Scan for the cell matching the given text and deliver its (x, y) coordinate at center. 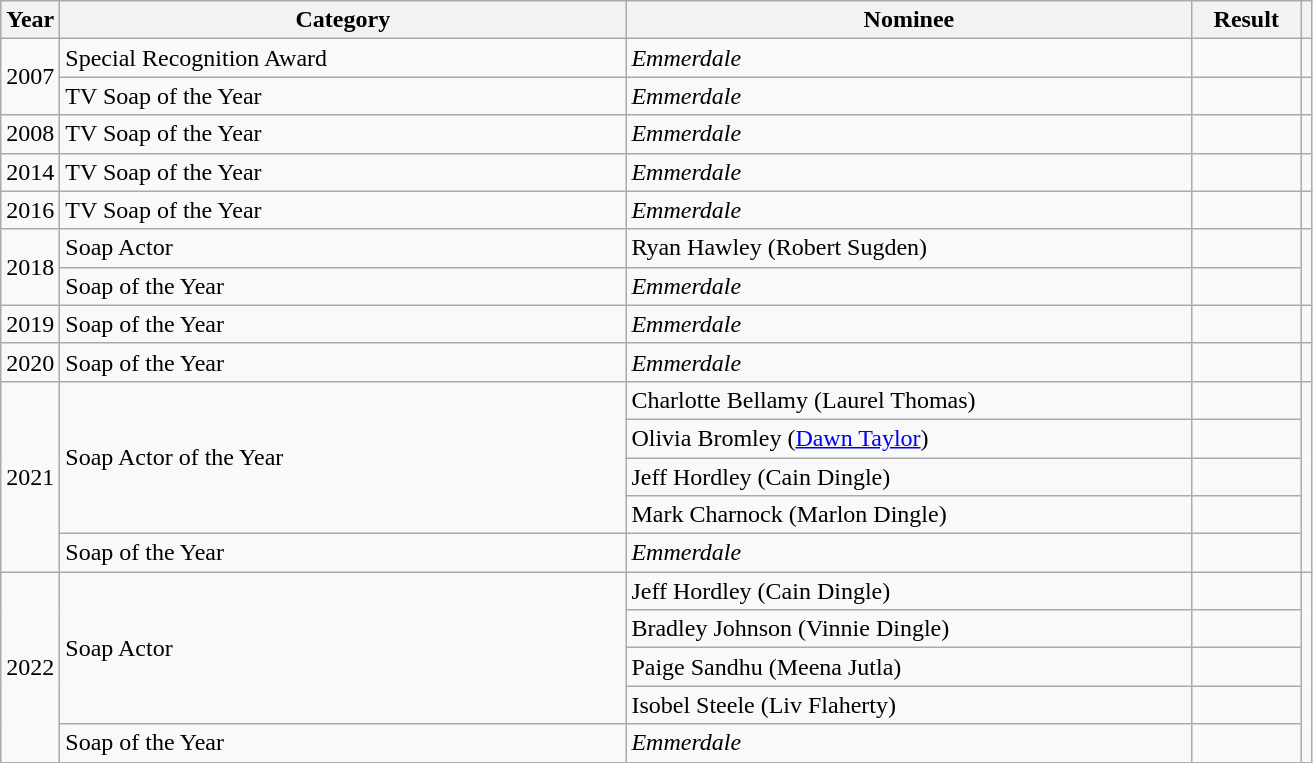
2018 (30, 267)
Olivia Bromley (Dawn Taylor) (909, 438)
2008 (30, 134)
2014 (30, 172)
2007 (30, 77)
Category (343, 20)
Ryan Hawley (Robert Sugden) (909, 248)
Paige Sandhu (Meena Jutla) (909, 667)
Result (1246, 20)
Charlotte Bellamy (Laurel Thomas) (909, 400)
Isobel Steele (Liv Flaherty) (909, 705)
Bradley Johnson (Vinnie Dingle) (909, 629)
2022 (30, 667)
2016 (30, 210)
Mark Charnock (Marlon Dingle) (909, 515)
2020 (30, 362)
Nominee (909, 20)
2019 (30, 324)
Soap Actor of the Year (343, 457)
Year (30, 20)
2021 (30, 476)
Special Recognition Award (343, 58)
